Output the [X, Y] coordinate of the center of the cell containing the given text.  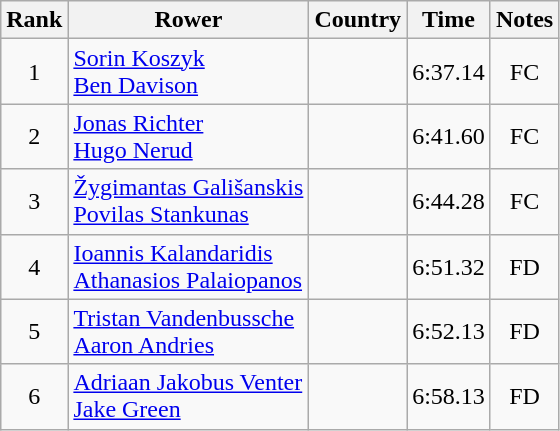
6:44.28 [449, 202]
Tristan VandenbusscheAaron Andries [188, 332]
Rower [188, 20]
Sorin KoszykBen Davison [188, 72]
6:37.14 [449, 72]
Time [449, 20]
Country [358, 20]
3 [34, 202]
2 [34, 136]
Ioannis KalandaridisAthanasios Palaiopanos [188, 266]
Adriaan Jakobus VenterJake Green [188, 396]
6:51.32 [449, 266]
6:41.60 [449, 136]
6:58.13 [449, 396]
6:52.13 [449, 332]
6 [34, 396]
Jonas RichterHugo Nerud [188, 136]
Rank [34, 20]
1 [34, 72]
Žygimantas GališanskisPovilas Stankunas [188, 202]
5 [34, 332]
Notes [524, 20]
4 [34, 266]
